Detect which cell encompasses the target text, then output its [X, Y] center coordinate. 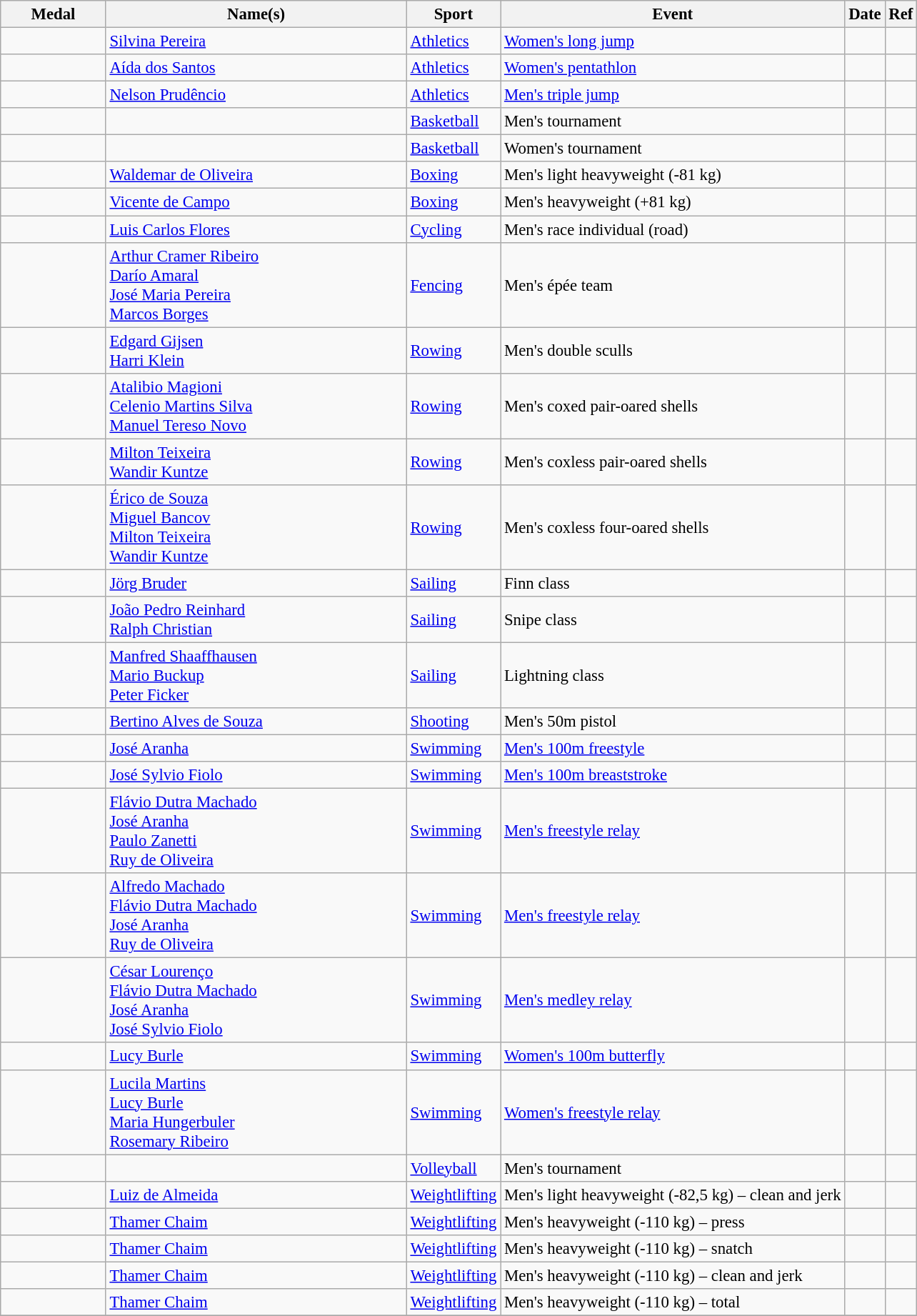
Edgard Gijsen Harri Klein [256, 350]
Women's tournament [673, 149]
Aída dos Santos [256, 68]
Lightning class [673, 675]
Shooting [454, 722]
Alfredo Machado Flávio Dutra Machado José Aranha Ruy de Oliveira [256, 916]
Men's heavyweight (+81 kg) [673, 202]
Men's coxed pair-oared shells [673, 406]
Jörg Bruder [256, 583]
Men's light heavyweight (-82,5 kg) – clean and jerk [673, 1195]
Event [673, 14]
Women's 100m butterfly [673, 1057]
Men's light heavyweight (-81 kg) [673, 175]
Volleyball [454, 1168]
Men's heavyweight (-110 kg) – clean and jerk [673, 1275]
Luiz de Almeida [256, 1195]
Medal [53, 14]
Men's coxless pair-oared shells [673, 462]
Lucila Martins Lucy Burle Maria Hungerbuler Rosemary Ribeiro [256, 1112]
José Aranha [256, 749]
Waldemar de Oliveira [256, 175]
Sport [454, 14]
Finn class [673, 583]
Men's triple jump [673, 95]
Vicente de Campo [256, 202]
Date [865, 14]
Arthur Cramer RibeiroDarío AmaralJosé Maria PereiraMarcos Borges [256, 284]
Silvina Pereira [256, 41]
Nelson Prudêncio [256, 95]
Men's 50m pistol [673, 722]
Cycling [454, 229]
Men's race individual (road) [673, 229]
Fencing [454, 284]
Men's heavyweight (-110 kg) – snatch [673, 1249]
João Pedro Reinhard Ralph Christian [256, 620]
Atalibio Magioni Celenio Martins Silva Manuel Tereso Novo [256, 406]
Men's medley relay [673, 1000]
Name(s) [256, 14]
Women's long jump [673, 41]
Men's 100m freestyle [673, 749]
Men's coxless four-oared shells [673, 527]
Men's heavyweight (-110 kg) – press [673, 1222]
Women's freestyle relay [673, 1112]
Men's 100m breaststroke [673, 775]
Men's double sculls [673, 350]
José Sylvio Fiolo [256, 775]
Men's heavyweight (-110 kg) – total [673, 1302]
Snipe class [673, 620]
César Lourenço Flávio Dutra Machado José Aranha José Sylvio Fiolo [256, 1000]
Women's pentathlon [673, 68]
Lucy Burle [256, 1057]
Milton Teixeira Wandir Kuntze [256, 462]
Bertino Alves de Souza [256, 722]
Men's épée team [673, 284]
Ref [901, 14]
Érico de Souza Miguel Bancov Milton Teixeira Wandir Kuntze [256, 527]
Flávio Dutra Machado José Aranha Paulo Zanetti Ruy de Oliveira [256, 832]
Luis Carlos Flores [256, 229]
Manfred Shaaffhausen Mario Buckup Peter Ficker [256, 675]
